Detect which cell encompasses the target text, then output its (x, y) center coordinate. 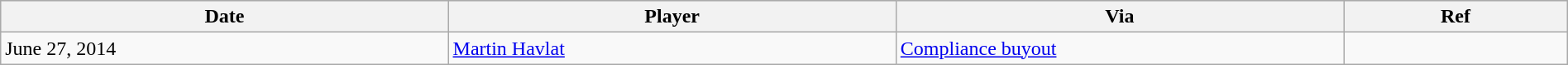
Player (672, 17)
Via (1120, 17)
Date (225, 17)
Martin Havlat (672, 48)
Compliance buyout (1120, 48)
June 27, 2014 (225, 48)
Ref (1456, 17)
